For the text-containing cell, return its midpoint in [X, Y] coordinate format. 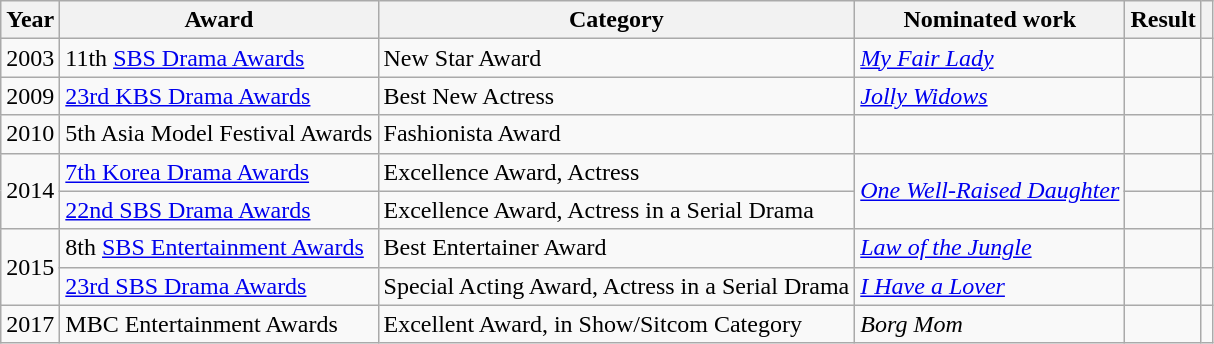
7th Korea Drama Awards [219, 172]
23rd SBS Drama Awards [219, 286]
Year [30, 20]
23rd KBS Drama Awards [219, 96]
Result [1163, 20]
Category [616, 20]
Excellence Award, Actress in a Serial Drama [616, 210]
11th SBS Drama Awards [219, 58]
2003 [30, 58]
One Well-Raised Daughter [990, 191]
8th SBS Entertainment Awards [219, 248]
22nd SBS Drama Awards [219, 210]
5th Asia Model Festival Awards [219, 134]
Law of the Jungle [990, 248]
Nominated work [990, 20]
New Star Award [616, 58]
Jolly Widows [990, 96]
Borg Mom [990, 324]
Best New Actress [616, 96]
Excellent Award, in Show/Sitcom Category [616, 324]
2009 [30, 96]
Fashionista Award [616, 134]
2017 [30, 324]
2014 [30, 191]
Special Acting Award, Actress in a Serial Drama [616, 286]
MBC Entertainment Awards [219, 324]
I Have a Lover [990, 286]
2010 [30, 134]
My Fair Lady [990, 58]
Excellence Award, Actress [616, 172]
Award [219, 20]
Best Entertainer Award [616, 248]
2015 [30, 267]
